Return the (x, y) coordinate for the center point of the cell that contains the specified text.  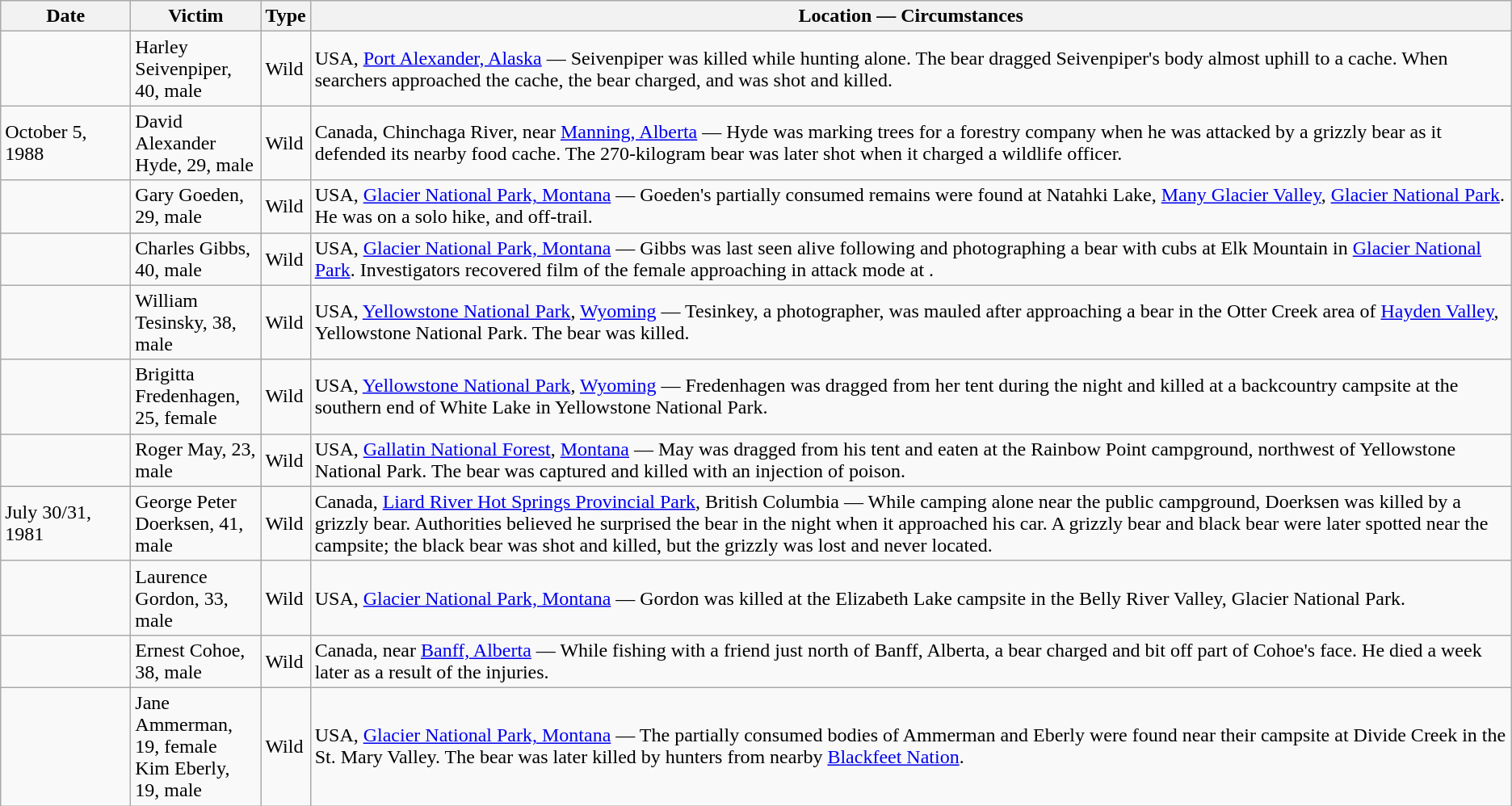
Location — Circumstances (911, 16)
Laurence Gordon, 33, male (195, 598)
USA, Glacier National Park, Montana — Gordon was killed at the Elizabeth Lake campsite in the Belly River Valley, Glacier National Park. (911, 598)
July 30/31, 1981 (66, 523)
George Peter Doerksen, 41, male (195, 523)
Roger May, 23, male (195, 460)
William Tesinsky, 38, male (195, 322)
October 5, 1988 (66, 143)
Ernest Cohoe, 38, male (195, 661)
Jane Ammerman, 19, femaleKim Eberly, 19, male (195, 746)
Harley Seivenpiper, 40, male (195, 69)
Charles Gibbs, 40, male (195, 258)
David Alexander Hyde, 29, male (195, 143)
Date (66, 16)
Type (286, 16)
Gary Goeden, 29, male (195, 207)
Brigitta Fredenhagen, 25, female (195, 397)
Victim (195, 16)
